Find where the given text appears and provide that cell's center as [X, Y] coordinate. 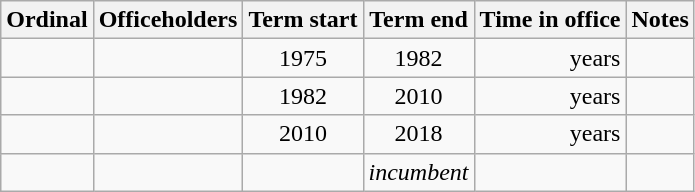
Time in office [550, 20]
1975 [303, 58]
Ordinal [47, 20]
incumbent [418, 172]
Term end [418, 20]
Notes [660, 20]
2018 [418, 134]
Officeholders [168, 20]
Term start [303, 20]
